For the text-containing cell, return its midpoint in [X, Y] coordinate format. 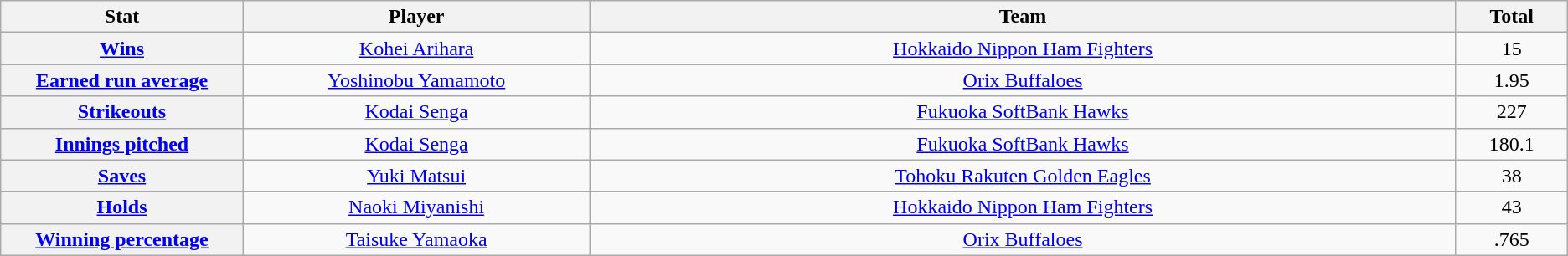
Winning percentage [122, 239]
Naoki Miyanishi [416, 207]
Holds [122, 207]
Tohoku Rakuten Golden Eagles [1023, 176]
43 [1511, 207]
1.95 [1511, 80]
Yoshinobu Yamamoto [416, 80]
Saves [122, 176]
Innings pitched [122, 144]
.765 [1511, 239]
38 [1511, 176]
Team [1023, 17]
Earned run average [122, 80]
Player [416, 17]
Yuki Matsui [416, 176]
Kohei Arihara [416, 49]
15 [1511, 49]
Taisuke Yamaoka [416, 239]
Total [1511, 17]
Wins [122, 49]
227 [1511, 112]
180.1 [1511, 144]
Stat [122, 17]
Strikeouts [122, 112]
